Output the (x, y) coordinate of the center of the cell containing the given text.  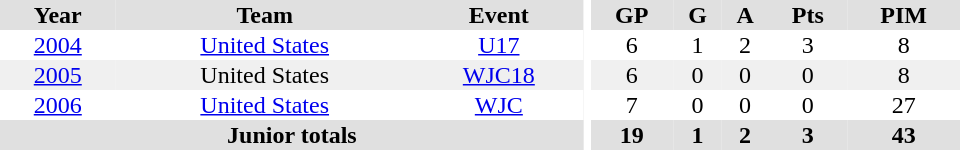
G (698, 15)
27 (904, 105)
Event (499, 15)
Pts (808, 15)
GP (632, 15)
Team (265, 15)
19 (632, 135)
Year (58, 15)
7 (632, 105)
2004 (58, 45)
WJC18 (499, 75)
PIM (904, 15)
43 (904, 135)
2006 (58, 105)
WJC (499, 105)
U17 (499, 45)
2005 (58, 75)
A (745, 15)
Junior totals (292, 135)
